Determine the (X, Y) coordinate at the center of the cell enclosing the given text.  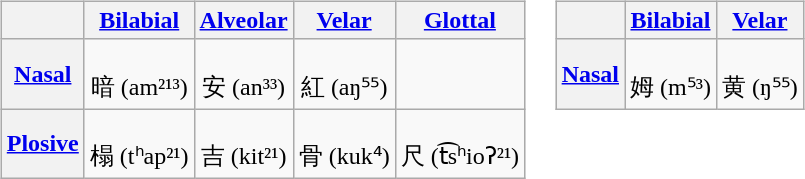
Glottal (460, 20)
吉 (kit²¹) (244, 144)
尺 (t͡sʰioʔ²¹) (460, 144)
榻 (tʰap²¹) (139, 144)
Alveolar (244, 20)
暗 (am²¹³) (139, 74)
姆 (m⁵³) (671, 74)
骨 (kuk⁴) (344, 144)
Plosive (42, 144)
紅 (aŋ⁵⁵) (344, 74)
安 (an³³) (244, 74)
黄 (ŋ⁵⁵) (760, 74)
